Scan for the cell matching the given text and deliver its (x, y) coordinate at center. 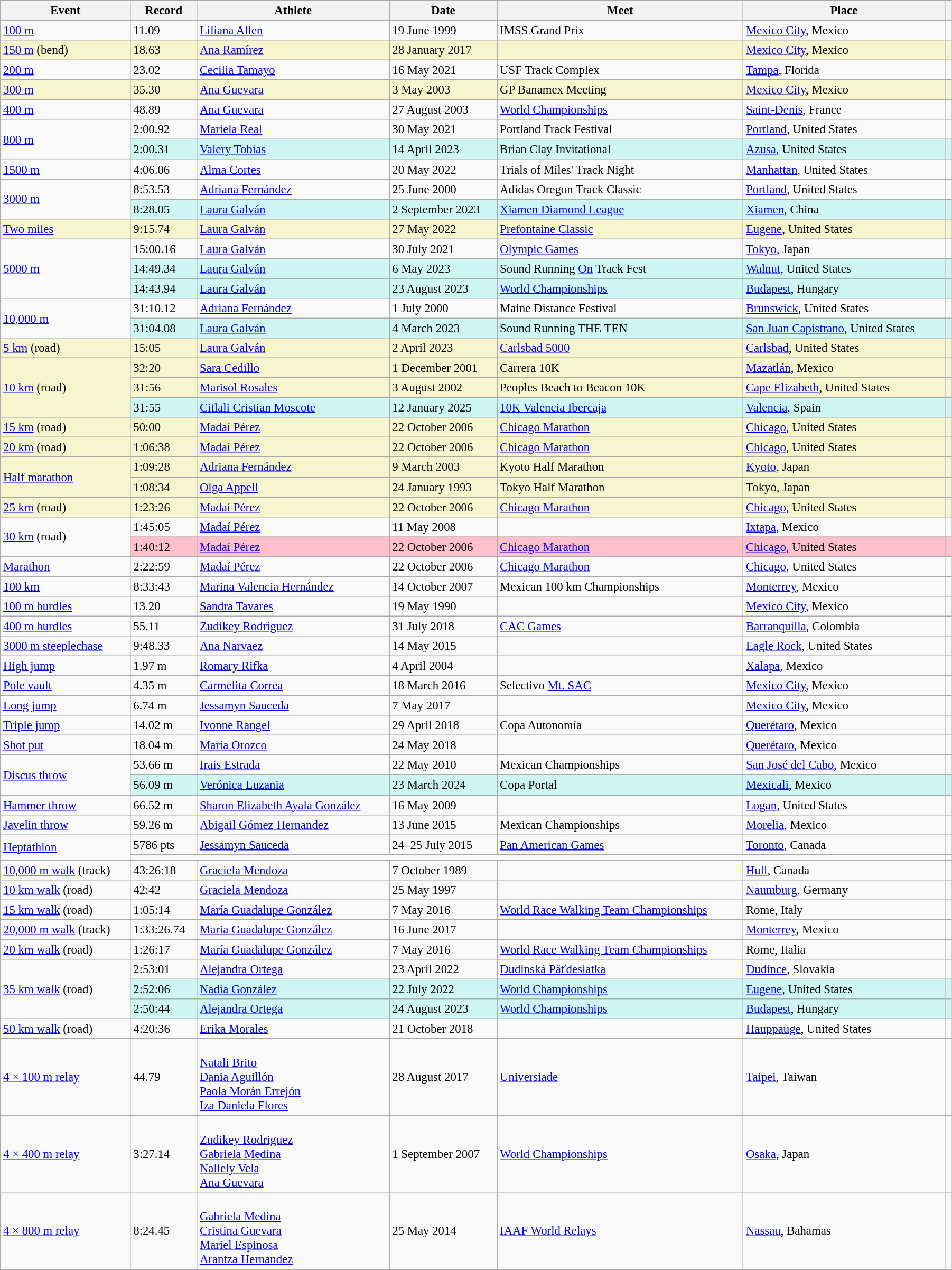
Nadia González (293, 989)
10 km walk (road) (66, 890)
Carlsbad, United States (844, 348)
Copa Autonomía (620, 725)
2:22:59 (164, 567)
Cape Elizabeth, United States (844, 388)
Tokyo Half Marathon (620, 487)
Discus throw (66, 776)
Erika Morales (293, 1029)
16 May 2009 (443, 805)
15 km walk (road) (66, 910)
Verónica Luzania (293, 785)
1:09:28 (164, 468)
24 August 2023 (443, 1009)
2 September 2023 (443, 209)
16 May 2021 (443, 70)
50:00 (164, 427)
Ana Ramírez (293, 50)
14 May 2015 (443, 646)
1.97 m (164, 666)
48.89 (164, 110)
23 August 2023 (443, 288)
4 × 100 m relay (66, 1077)
1500 m (66, 170)
8:24.45 (164, 1231)
7 October 1989 (443, 870)
4:20:36 (164, 1029)
18.63 (164, 50)
24 January 1993 (443, 487)
Pole vault (66, 686)
3 May 2003 (443, 90)
25 June 2000 (443, 189)
10,000 m (66, 318)
Mexican 100 km Championships (620, 586)
400 m (66, 110)
Sound Running On Track Fest (620, 269)
1:08:34 (164, 487)
GP Banamex Meeting (620, 90)
Xiamen, China (844, 209)
Toronto, Canada (844, 845)
Place (844, 11)
10,000 m walk (track) (66, 870)
1:26:17 (164, 949)
18 March 2016 (443, 686)
IMSS Grand Prix (620, 31)
Saint-Denis, France (844, 110)
Nassau, Bahamas (844, 1231)
Tampa, Florida (844, 70)
6.74 m (164, 706)
9 March 2003 (443, 468)
Gabriela MedinaCristina GuevaraMariel EspinosaArantza Hernandez (293, 1231)
27 May 2022 (443, 229)
Half marathon (66, 478)
15:00.16 (164, 249)
20 km (road) (66, 447)
Olga Appell (293, 487)
Rome, Italy (844, 910)
8:28.05 (164, 209)
16 June 2017 (443, 930)
1 July 2000 (443, 309)
15 km (road) (66, 427)
Athlete (293, 11)
Mazatlán, Mexico (844, 368)
Walnut, United States (844, 269)
2 April 2023 (443, 348)
15:05 (164, 348)
1:33:26.74 (164, 930)
Carmelita Correa (293, 686)
Kyoto, Japan (844, 468)
3000 m steeplechase (66, 646)
1:06:38 (164, 447)
4 × 400 m relay (66, 1154)
Maine Distance Festival (620, 309)
Kyoto Half Marathon (620, 468)
Heptathlon (66, 847)
Copa Portal (620, 785)
Manhattan, United States (844, 170)
31:55 (164, 408)
Rome, Italia (844, 949)
2:50:44 (164, 1009)
100 m hurdles (66, 606)
8:53.53 (164, 189)
800 m (66, 139)
6 May 2023 (443, 269)
30 km (road) (66, 537)
Valery Tobias (293, 150)
Liliana Allen (293, 31)
13 June 2015 (443, 825)
7 May 2017 (443, 706)
12 January 2025 (443, 408)
18.04 m (164, 745)
14:43.94 (164, 288)
14:49.34 (164, 269)
Natali BritoDania AguillónPaola Morán ErrejónIza Daniela Flores (293, 1077)
Morelia, Mexico (844, 825)
3 August 2002 (443, 388)
2:00.92 (164, 129)
Xalapa, Mexico (844, 666)
300 m (66, 90)
Javelin throw (66, 825)
4:06.06 (164, 170)
1:45:05 (164, 527)
35.30 (164, 90)
14 October 2007 (443, 586)
Maria Guadalupe González (293, 930)
Ana Narvaez (293, 646)
100 m (66, 31)
Dudince, Slovakia (844, 969)
53.66 m (164, 765)
2:00.31 (164, 150)
Hauppauge, United States (844, 1029)
Mariela Real (293, 129)
Date (443, 11)
25 May 1997 (443, 890)
Ivonne Rangel (293, 725)
High jump (66, 666)
13.20 (164, 606)
Hammer throw (66, 805)
400 m hurdles (66, 626)
11 May 2008 (443, 527)
10K Valencia Ibercaja (620, 408)
3:27.14 (164, 1154)
14.02 m (164, 725)
55.11 (164, 626)
1:40:12 (164, 547)
100 km (66, 586)
Zudikey Rodríguez (293, 626)
USF Track Complex (620, 70)
Sound Running THE TEN (620, 328)
Olympic Games (620, 249)
35 km walk (road) (66, 989)
43:26:18 (164, 870)
CAC Games (620, 626)
Shot put (66, 745)
30 May 2021 (443, 129)
Valencia, Spain (844, 408)
28 August 2017 (443, 1077)
Barranquilla, Colombia (844, 626)
Dudinská Päťdesiatka (620, 969)
María Orozco (293, 745)
San José del Cabo, Mexico (844, 765)
20,000 m walk (track) (66, 930)
50 km walk (road) (66, 1029)
Two miles (66, 229)
8:33:43 (164, 586)
Brian Clay Invitational (620, 150)
4 April 2004 (443, 666)
9:48.33 (164, 646)
Osaka, Japan (844, 1154)
Alma Cortes (293, 170)
44.79 (164, 1077)
4 March 2023 (443, 328)
1 September 2007 (443, 1154)
24–25 July 2015 (443, 845)
2:53:01 (164, 969)
Universiade (620, 1077)
19 June 1999 (443, 31)
2:52:06 (164, 989)
IAAF World Relays (620, 1231)
31:10.12 (164, 309)
31:04.08 (164, 328)
San Juan Capistrano, United States (844, 328)
23 March 2024 (443, 785)
Pan American Games (620, 845)
3000 m (66, 199)
Sharon Elizabeth Ayala González (293, 805)
4.35 m (164, 686)
5786 pts (164, 845)
31:56 (164, 388)
32:20 (164, 368)
66.52 m (164, 805)
4 × 800 m relay (66, 1231)
Adidas Oregon Track Classic (620, 189)
Cecilia Tamayo (293, 70)
Marina Valencia Hernández (293, 586)
Marathon (66, 567)
Long jump (66, 706)
Portland Track Festival (620, 129)
Azusa, United States (844, 150)
9:15.74 (164, 229)
Eagle Rock, United States (844, 646)
Event (66, 11)
Abigail Gómez Hernandez (293, 825)
Carrera 10K (620, 368)
Citlali Cristian Moscote (293, 408)
Brunswick, United States (844, 309)
Marisol Rosales (293, 388)
Trials of Miles' Track Night (620, 170)
14 April 2023 (443, 150)
Carlsbad 5000 (620, 348)
11.09 (164, 31)
5000 m (66, 268)
Meet (620, 11)
Prefontaine Classic (620, 229)
Logan, United States (844, 805)
28 January 2017 (443, 50)
1:23:26 (164, 507)
Peoples Beach to Beacon 10K (620, 388)
23.02 (164, 70)
20 km walk (road) (66, 949)
1:05:14 (164, 910)
Triple jump (66, 725)
Selectivo Mt. SAC (620, 686)
Hull, Canada (844, 870)
24 May 2018 (443, 745)
10 km (road) (66, 388)
Record (164, 11)
Romary Rifka (293, 666)
23 April 2022 (443, 969)
59.26 m (164, 825)
Sara Cedillo (293, 368)
42:42 (164, 890)
56.09 m (164, 785)
Xiamen Diamond League (620, 209)
5 km (road) (66, 348)
Taipei, Taiwan (844, 1077)
30 July 2021 (443, 249)
Zudikey RodriguezGabriela MedinaNallely VelaAna Guevara (293, 1154)
19 May 1990 (443, 606)
150 m (bend) (66, 50)
27 August 2003 (443, 110)
1 December 2001 (443, 368)
Sandra Tavares (293, 606)
Mexicali, Mexico (844, 785)
29 April 2018 (443, 725)
22 May 2010 (443, 765)
200 m (66, 70)
Irais Estrada (293, 765)
Ixtapa, Mexico (844, 527)
21 October 2018 (443, 1029)
25 km (road) (66, 507)
31 July 2018 (443, 626)
22 July 2022 (443, 989)
Naumburg, Germany (844, 890)
25 May 2014 (443, 1231)
20 May 2022 (443, 170)
